Return (x, y) of the center of cell containing provided text 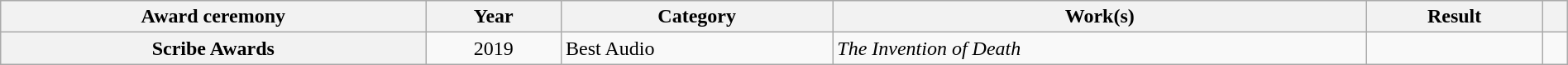
Work(s) (1100, 17)
Scribe Awards (213, 48)
Best Audio (697, 48)
Category (697, 17)
Year (494, 17)
Award ceremony (213, 17)
The Invention of Death (1100, 48)
2019 (494, 48)
Result (1455, 17)
